Identify which cell holds the provided text, then report its [X, Y] central coordinate. 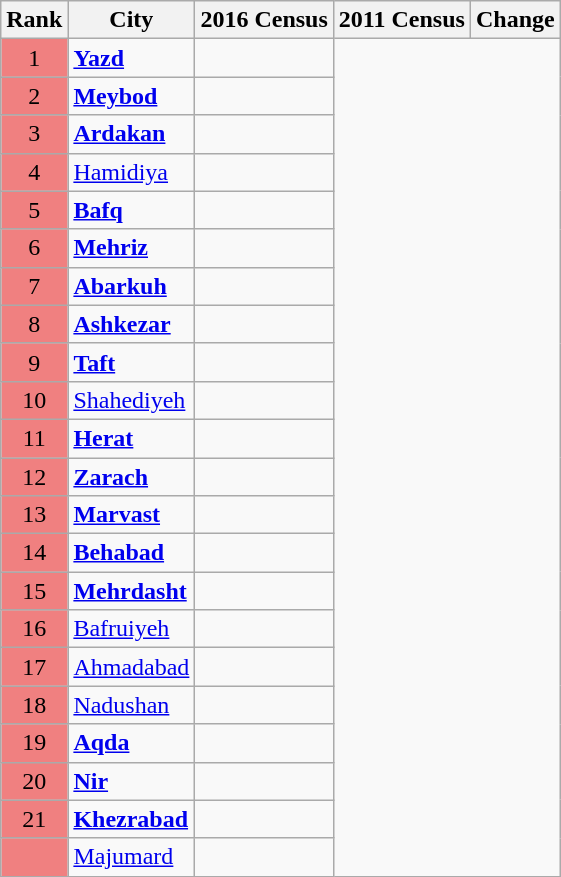
4 [34, 172]
10 [34, 400]
Abarkuh [132, 286]
17 [34, 667]
Bafq [132, 210]
City [132, 20]
Mehriz [132, 248]
Ahmadabad [132, 667]
20 [34, 781]
15 [34, 591]
Nadushan [132, 705]
2016 Census [264, 20]
Yazd [132, 58]
7 [34, 286]
2011 Census [402, 20]
Nir [132, 781]
Majumard [132, 857]
Khezrabad [132, 819]
3 [34, 134]
Taft [132, 362]
Behabad [132, 553]
19 [34, 743]
13 [34, 515]
Bafruiyeh [132, 629]
Herat [132, 438]
Shahediyeh [132, 400]
9 [34, 362]
Ashkezar [132, 324]
Aqda [132, 743]
Change [515, 20]
18 [34, 705]
12 [34, 477]
8 [34, 324]
Ardakan [132, 134]
21 [34, 819]
16 [34, 629]
Meybod [132, 96]
2 [34, 96]
Rank [34, 20]
5 [34, 210]
6 [34, 248]
1 [34, 58]
Hamidiya [132, 172]
Marvast [132, 515]
Mehrdasht [132, 591]
11 [34, 438]
Zarach [132, 477]
14 [34, 553]
